From the cell containing the given text, extract its center point as [X, Y] coordinate. 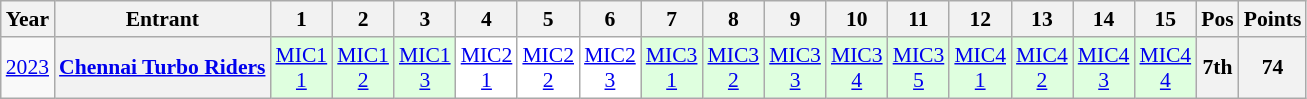
7th [1218, 68]
Entrant [162, 19]
9 [795, 19]
74 [1273, 68]
2023 [28, 68]
MIC22 [548, 68]
7 [672, 19]
5 [548, 19]
MIC12 [363, 68]
MIC33 [795, 68]
MIC23 [610, 68]
MIC42 [1042, 68]
MIC13 [425, 68]
1 [302, 19]
15 [1165, 19]
12 [980, 19]
Year [28, 19]
MIC31 [672, 68]
6 [610, 19]
MIC43 [1104, 68]
3 [425, 19]
MIC41 [980, 68]
MIC34 [857, 68]
MIC11 [302, 68]
Pos [1218, 19]
2 [363, 19]
Chennai Turbo Riders [162, 68]
11 [919, 19]
8 [733, 19]
MIC21 [487, 68]
MIC32 [733, 68]
13 [1042, 19]
Points [1273, 19]
MIC35 [919, 68]
MIC44 [1165, 68]
10 [857, 19]
14 [1104, 19]
4 [487, 19]
